Return [X, Y] of the center of cell containing provided text 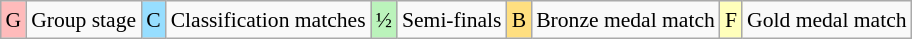
F [731, 20]
Bronze medal match [626, 20]
Classification matches [268, 20]
C [154, 20]
Semi-finals [452, 20]
G [13, 20]
Gold medal match [827, 20]
Group stage [84, 20]
B [520, 20]
½ [384, 20]
